Provide the [X, Y] coordinate of the cell's center where the given text is located.  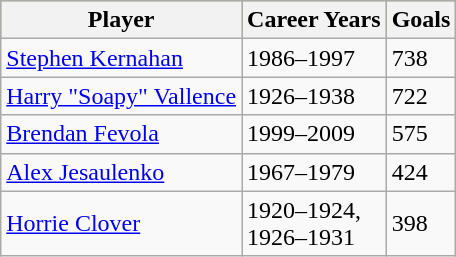
424 [421, 172]
Horrie Clover [122, 224]
Alex Jesaulenko [122, 172]
1967–1979 [314, 172]
Stephen Kernahan [122, 58]
1986–1997 [314, 58]
1920–1924, 1926–1931 [314, 224]
398 [421, 224]
738 [421, 58]
Harry "Soapy" Vallence [122, 96]
Brendan Fevola [122, 134]
Career Years [314, 20]
722 [421, 96]
Goals [421, 20]
1926–1938 [314, 96]
Player [122, 20]
575 [421, 134]
1999–2009 [314, 134]
